Extract the [x, y] coordinate from the center of the cell holding the provided text.  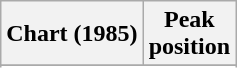
Peak position [189, 34]
Chart (1985) [72, 34]
